For the text-containing cell, return its midpoint in (X, Y) coordinate format. 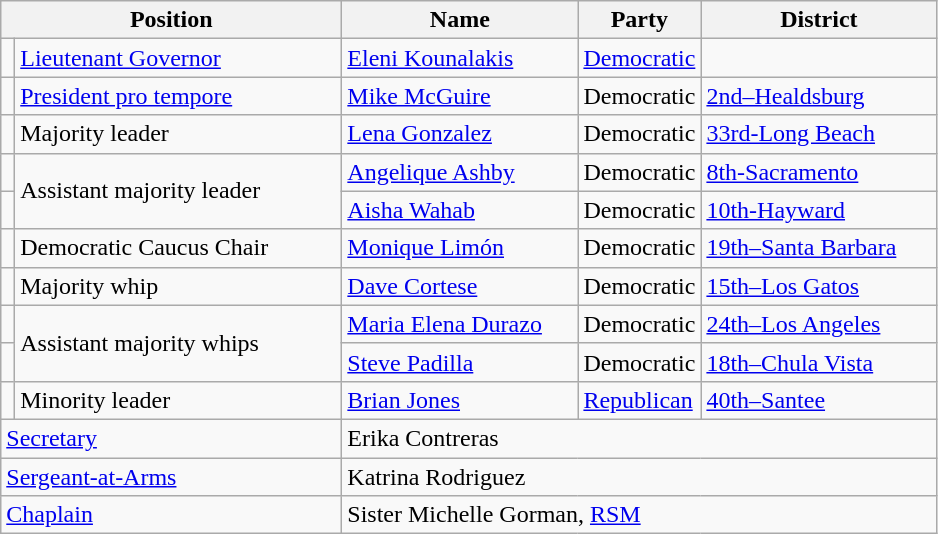
10th-Hayward (819, 210)
Secretary (172, 438)
Brian Jones (460, 400)
Party (640, 20)
President pro tempore (178, 96)
Erika Contreras (640, 438)
Name (460, 20)
Monique Limón (460, 248)
40th–Santee (819, 400)
Position (172, 20)
19th–Santa Barbara (819, 248)
33rd-Long Beach (819, 134)
Assistant majority leader (178, 191)
Minority leader (178, 400)
Assistant majority whips (178, 343)
Maria Elena Durazo (460, 324)
Majority leader (178, 134)
Chaplain (172, 515)
Dave Cortese (460, 286)
Sergeant-at-Arms (172, 477)
2nd–Healdsburg (819, 96)
24th–Los Angeles (819, 324)
Lieutenant Governor (178, 58)
District (819, 20)
15th–Los Gatos (819, 286)
Angelique Ashby (460, 172)
Mike McGuire (460, 96)
Lena Gonzalez (460, 134)
Sister Michelle Gorman, RSM (640, 515)
Eleni Kounalakis (460, 58)
Democratic Caucus Chair (178, 248)
Aisha Wahab (460, 210)
18th–Chula Vista (819, 362)
Steve Padilla (460, 362)
Republican (640, 400)
Majority whip (178, 286)
Katrina Rodriguez (640, 477)
8th-Sacramento (819, 172)
